Determine the [x, y] coordinate at the center of the cell enclosing the given text.  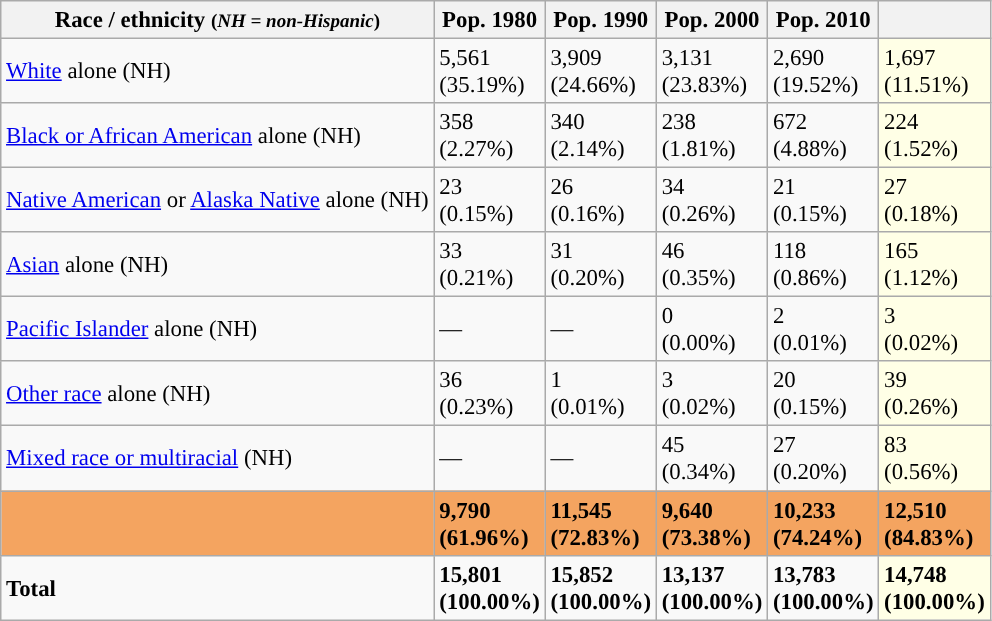
224(1.52%) [934, 136]
Pacific Islander alone (NH) [218, 330]
12,510(84.83%) [934, 524]
13,137(100.00%) [712, 588]
39(0.26%) [934, 394]
Race / ethnicity (NH = non-Hispanic) [218, 20]
0(0.00%) [712, 330]
9,790(61.96%) [490, 524]
2,690(19.52%) [824, 72]
Pop. 1990 [600, 20]
46(0.35%) [712, 264]
15,801(100.00%) [490, 588]
672(4.88%) [824, 136]
Asian alone (NH) [218, 264]
Black or African American alone (NH) [218, 136]
21(0.15%) [824, 200]
165(1.12%) [934, 264]
14,748(100.00%) [934, 588]
Total [218, 588]
238(1.81%) [712, 136]
45(0.34%) [712, 458]
11,545(72.83%) [600, 524]
26(0.16%) [600, 200]
3,131(23.83%) [712, 72]
Pop. 2010 [824, 20]
34(0.26%) [712, 200]
33(0.21%) [490, 264]
5,561(35.19%) [490, 72]
31(0.20%) [600, 264]
118(0.86%) [824, 264]
27(0.18%) [934, 200]
Pop. 1980 [490, 20]
27(0.20%) [824, 458]
White alone (NH) [218, 72]
9,640(73.38%) [712, 524]
340(2.14%) [600, 136]
1(0.01%) [600, 394]
83(0.56%) [934, 458]
20(0.15%) [824, 394]
36(0.23%) [490, 394]
Other race alone (NH) [218, 394]
23(0.15%) [490, 200]
1,697(11.51%) [934, 72]
13,783(100.00%) [824, 588]
Mixed race or multiracial (NH) [218, 458]
15,852(100.00%) [600, 588]
358(2.27%) [490, 136]
10,233(74.24%) [824, 524]
Pop. 2000 [712, 20]
3,909(24.66%) [600, 72]
2(0.01%) [824, 330]
Native American or Alaska Native alone (NH) [218, 200]
